Search for the cell housing the specified text and yield its [x, y] center coordinate. 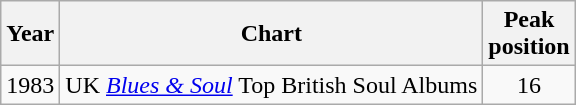
Peakposition [529, 34]
16 [529, 85]
Chart [272, 34]
UK Blues & Soul Top British Soul Albums [272, 85]
1983 [30, 85]
Year [30, 34]
